Detect which cell encompasses the target text, then output its [x, y] center coordinate. 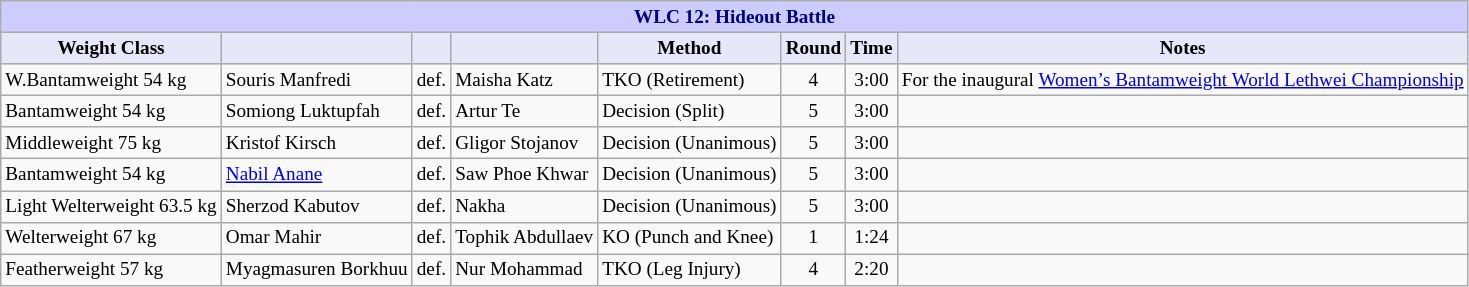
KO (Punch and Knee) [690, 238]
Round [814, 48]
Nakha [524, 206]
2:20 [872, 270]
TKO (Retirement) [690, 80]
Myagmasuren Borkhuu [316, 270]
TKO (Leg Injury) [690, 270]
Gligor Stojanov [524, 143]
Weight Class [111, 48]
For the inaugural Women’s Bantamweight World Lethwei Championship [1182, 80]
Kristof Kirsch [316, 143]
Method [690, 48]
W.Bantamweight 54 kg [111, 80]
1:24 [872, 238]
Sherzod Kabutov [316, 206]
Saw Phoe Khwar [524, 175]
Welterweight 67 kg [111, 238]
Light Welterweight 63.5 kg [111, 206]
WLC 12: Hideout Battle [734, 17]
Featherweight 57 kg [111, 270]
Omar Mahir [316, 238]
Middleweight 75 kg [111, 143]
Nabil Anane [316, 175]
Maisha Katz [524, 80]
Somiong Luktupfah [316, 111]
Decision (Split) [690, 111]
Artur Te [524, 111]
Nur Mohammad [524, 270]
Souris Manfredi [316, 80]
Time [872, 48]
1 [814, 238]
Tophik Abdullaev [524, 238]
Notes [1182, 48]
